Return the (x, y) coordinate for the center point of the cell that contains the specified text.  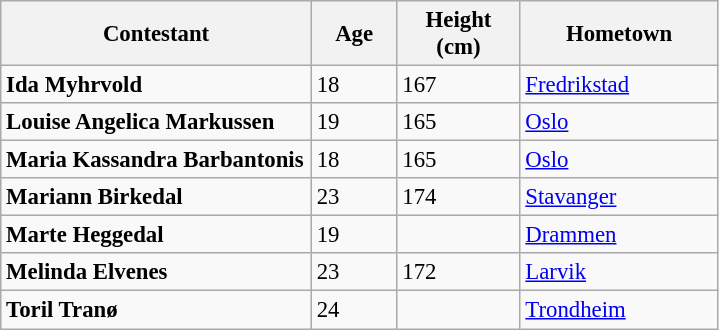
Age (354, 34)
167 (458, 85)
174 (458, 197)
Stavanger (619, 197)
Height (cm) (458, 34)
Marte Heggedal (156, 235)
Trondheim (619, 310)
Drammen (619, 235)
Contestant (156, 34)
Mariann Birkedal (156, 197)
24 (354, 310)
172 (458, 273)
Melinda Elvenes (156, 273)
Maria Kassandra Barbantonis (156, 160)
Hometown (619, 34)
Ida Myhrvold (156, 85)
Toril Tranø (156, 310)
Larvik (619, 273)
Louise Angelica Markussen (156, 122)
Fredrikstad (619, 85)
